Find where the given text appears and provide that cell's center as [x, y] coordinate. 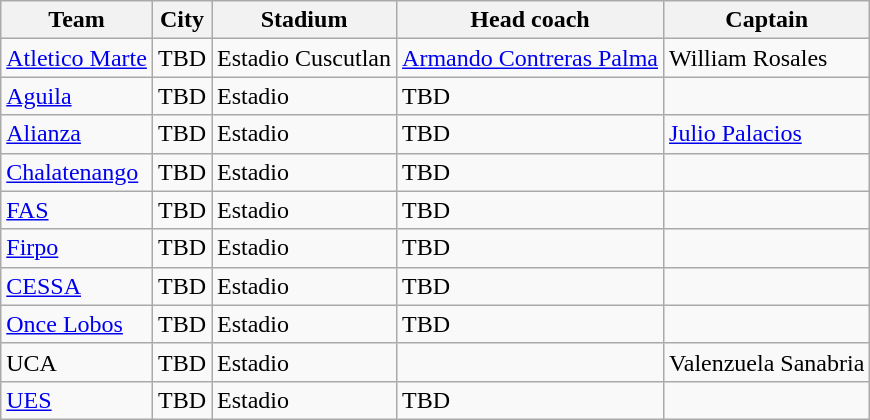
Aguila [77, 96]
Armando Contreras Palma [530, 58]
CESSA [77, 286]
Atletico Marte [77, 58]
Captain [767, 20]
Estadio Cuscutlan [304, 58]
Julio Palacios [767, 134]
Alianza [77, 134]
UES [77, 400]
Head coach [530, 20]
City [182, 20]
Valenzuela Sanabria [767, 362]
Firpo [77, 248]
William Rosales [767, 58]
Once Lobos [77, 324]
Team [77, 20]
Chalatenango [77, 172]
Stadium [304, 20]
UCA [77, 362]
FAS [77, 210]
